Capture the cell that displays the provided text and extract its (x, y) central coordinate. 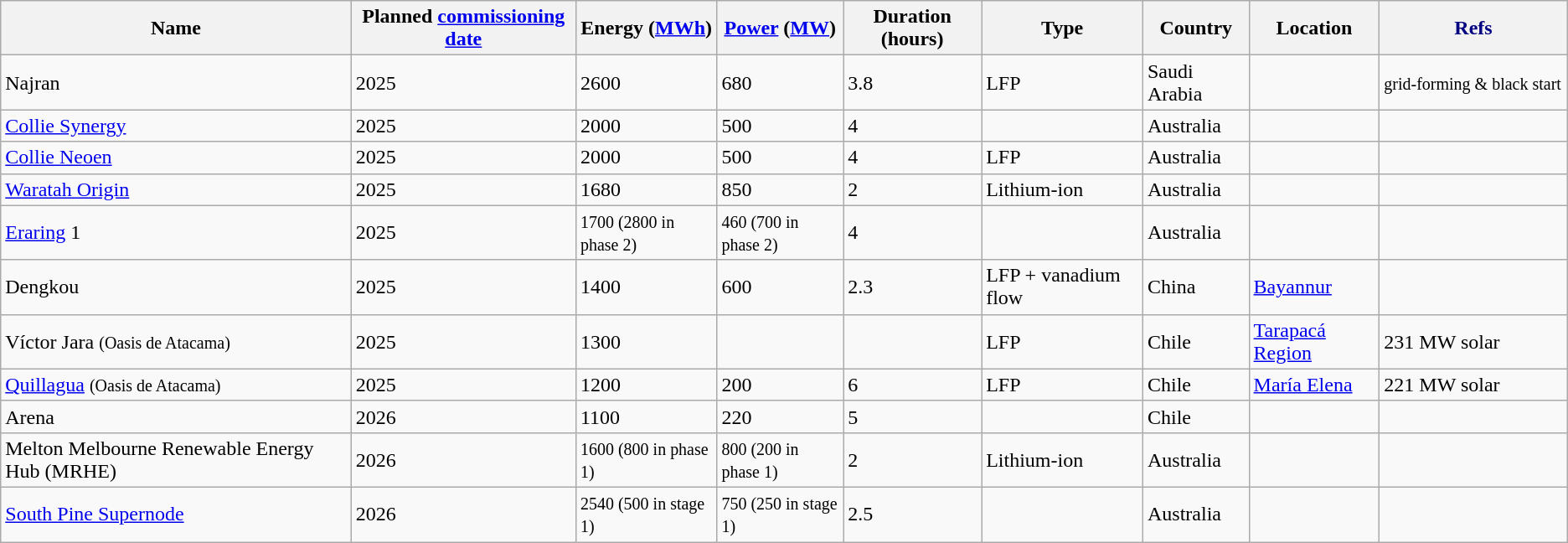
China (1196, 287)
2600 (646, 82)
600 (781, 287)
Name (176, 28)
Planned commissioning date (463, 28)
Type (1062, 28)
LFP + vanadium flow (1062, 287)
Bayannur (1314, 287)
South Pine Supernode (176, 515)
220 (781, 416)
Waratah Origin (176, 189)
Duration (hours) (913, 28)
460 (700 in phase 2) (781, 233)
1100 (646, 416)
1600 (800 in phase 1) (646, 459)
Dengkou (176, 287)
1700 (2800 in phase 2) (646, 233)
Collie Synergy (176, 126)
Saudi Arabia (1196, 82)
Location (1314, 28)
680 (781, 82)
221 MW solar (1473, 385)
Country (1196, 28)
María Elena (1314, 385)
231 MW solar (1473, 342)
800 (200 in phase 1) (781, 459)
Power (MW) (781, 28)
1300 (646, 342)
6 (913, 385)
Eraring 1 (176, 233)
750 (250 in stage 1) (781, 515)
5 (913, 416)
1400 (646, 287)
Arena (176, 416)
Najran (176, 82)
3.8 (913, 82)
850 (781, 189)
Quillagua (Oasis de Atacama) (176, 385)
200 (781, 385)
Collie Neoen (176, 158)
Tarapacá Region (1314, 342)
grid-forming & black start (1473, 82)
Víctor Jara (Oasis de Atacama) (176, 342)
2.5 (913, 515)
2540 (500 in stage 1) (646, 515)
Melton Melbourne Renewable Energy Hub (MRHE) (176, 459)
2.3 (913, 287)
Refs (1473, 28)
Energy (MWh) (646, 28)
1680 (646, 189)
1200 (646, 385)
